Find where the given text appears and provide that cell's center as [X, Y] coordinate. 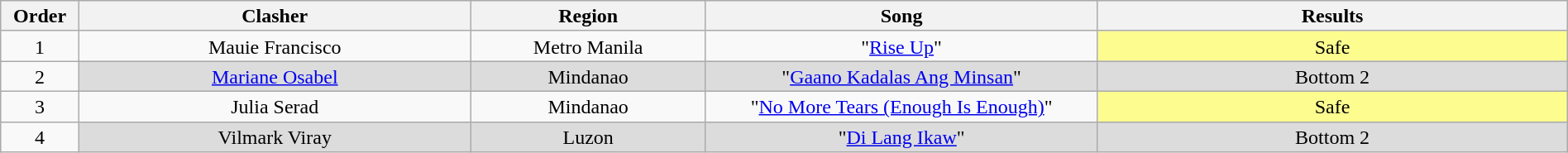
Results [1332, 17]
Mariane Osabel [275, 76]
Vilmark Viray [275, 137]
"Rise Up" [901, 46]
3 [40, 106]
Song [901, 17]
1 [40, 46]
Order [40, 17]
"Di Lang Ikaw" [901, 137]
4 [40, 137]
"Gaano Kadalas Ang Minsan" [901, 76]
Luzon [588, 137]
Clasher [275, 17]
"No More Tears (Enough Is Enough)" [901, 106]
2 [40, 76]
Julia Serad [275, 106]
Region [588, 17]
Mauie Francisco [275, 46]
Metro Manila [588, 46]
